Pinpoint the cell where the given text exists, returning its [X, Y] midpoint coordinate. 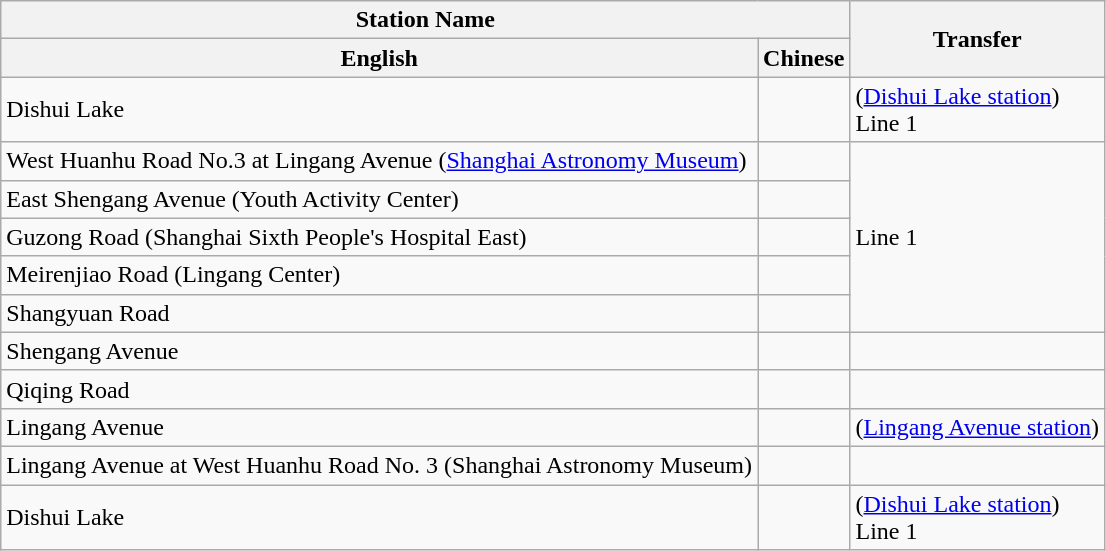
Shangyuan Road [380, 313]
West Huanhu Road No.3 at Lingang Avenue (Shanghai Astronomy Museum) [380, 161]
East Shengang Avenue (Youth Activity Center) [380, 199]
(Lingang Avenue station) [978, 427]
Qiqing Road [380, 389]
Guzong Road (Shanghai Sixth People's Hospital East) [380, 237]
Lingang Avenue at West Huanhu Road No. 3 (Shanghai Astronomy Museum) [380, 465]
Shengang Avenue [380, 351]
Chinese [804, 58]
Line 1 [978, 237]
English [380, 58]
Transfer [978, 39]
Station Name [426, 20]
Meirenjiao Road (Lingang Center) [380, 275]
Lingang Avenue [380, 427]
